Identify which cell holds the provided text, then report its (X, Y) central coordinate. 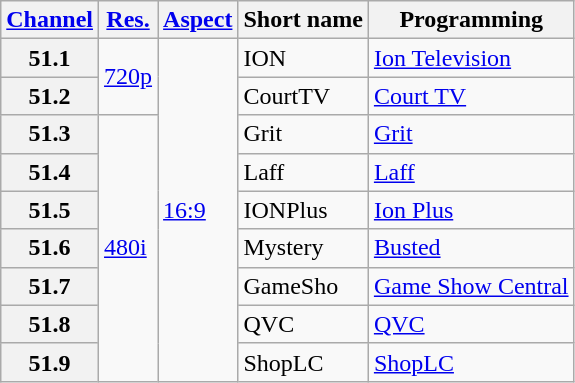
51.1 (50, 58)
Court TV (471, 96)
Aspect (198, 20)
51.3 (50, 134)
Ion Television (471, 58)
480i (128, 248)
51.9 (50, 362)
Res. (128, 20)
ION (303, 58)
51.5 (50, 210)
Channel (50, 20)
Busted (471, 248)
51.8 (50, 324)
51.6 (50, 248)
Short name (303, 20)
Mystery (303, 248)
51.4 (50, 172)
IONPlus (303, 210)
GameSho (303, 286)
Programming (471, 20)
Ion Plus (471, 210)
16:9 (198, 210)
720p (128, 77)
CourtTV (303, 96)
51.7 (50, 286)
51.2 (50, 96)
Game Show Central (471, 286)
